Determine the [x, y] coordinate at the center of the cell enclosing the given text.  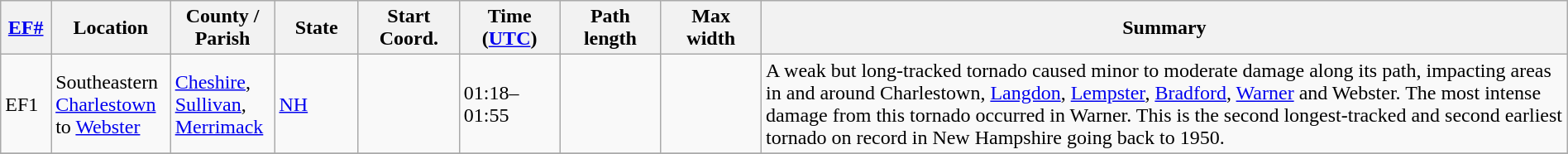
County / Parish [222, 28]
Cheshire, Sullivan, Merrimack [222, 104]
Max width [711, 28]
Start Coord. [409, 28]
Summary [1164, 28]
State [316, 28]
EF# [26, 28]
NH [316, 104]
Southeastern Charlestown to Webster [111, 104]
Location [111, 28]
01:18–01:55 [509, 104]
Path length [610, 28]
Time (UTC) [509, 28]
EF1 [26, 104]
